For the text-containing cell, return its midpoint in (X, Y) coordinate format. 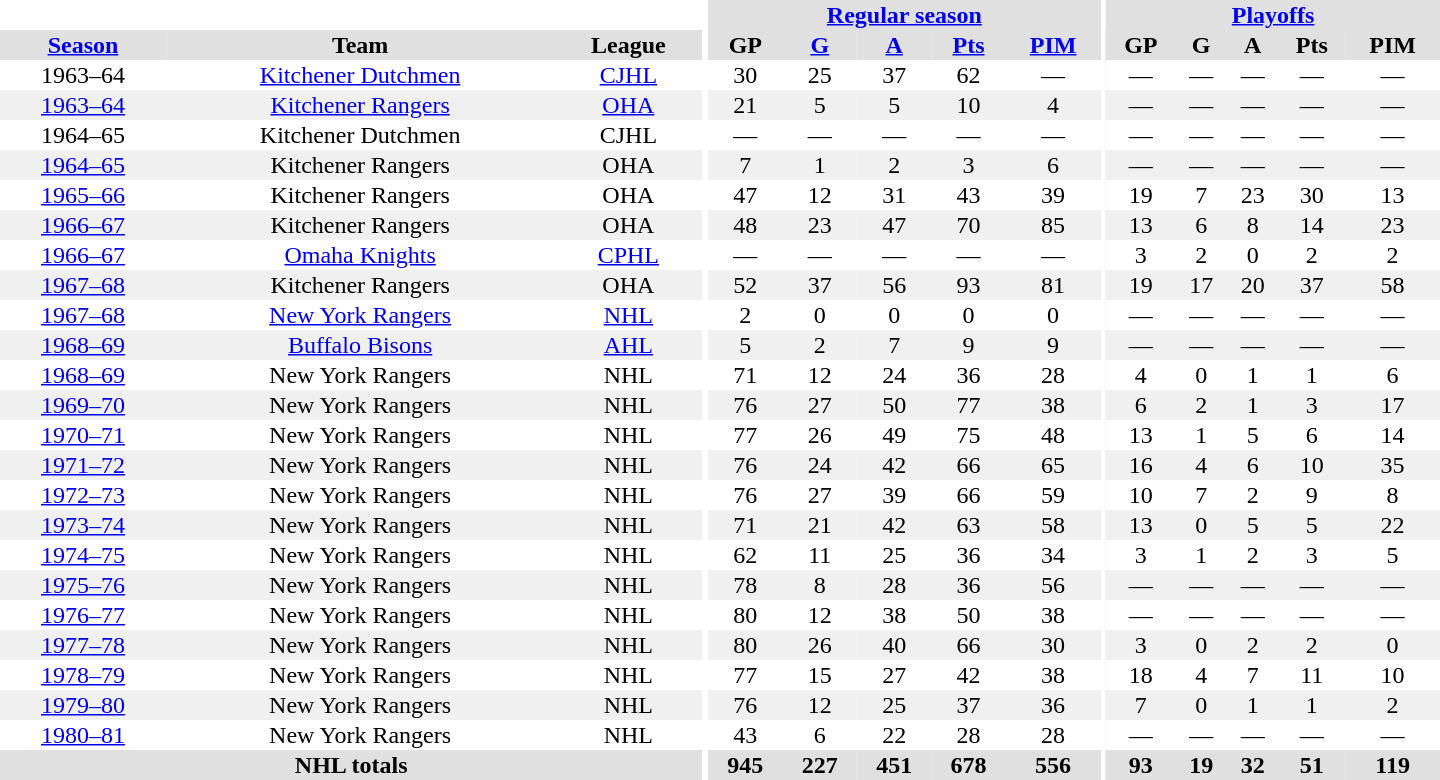
League (628, 45)
85 (1054, 225)
40 (894, 645)
15 (820, 675)
NHL totals (351, 765)
1974–75 (83, 555)
70 (968, 225)
32 (1252, 765)
59 (1054, 495)
1972–73 (83, 495)
Playoffs (1273, 15)
Regular season (904, 15)
18 (1140, 675)
1980–81 (83, 735)
227 (820, 765)
1977–78 (83, 645)
31 (894, 195)
1975–76 (83, 585)
51 (1312, 765)
1971–72 (83, 465)
65 (1054, 465)
451 (894, 765)
49 (894, 435)
AHL (628, 345)
945 (745, 765)
63 (968, 525)
119 (1392, 765)
1965–66 (83, 195)
Team (360, 45)
81 (1054, 285)
20 (1252, 285)
75 (968, 435)
678 (968, 765)
1978–79 (83, 675)
556 (1054, 765)
1979–80 (83, 705)
16 (1140, 465)
Omaha Knights (360, 255)
CPHL (628, 255)
1969–70 (83, 405)
1970–71 (83, 435)
78 (745, 585)
Season (83, 45)
34 (1054, 555)
1976–77 (83, 615)
52 (745, 285)
Buffalo Bisons (360, 345)
35 (1392, 465)
1973–74 (83, 525)
